Provide the [X, Y] coordinate of the cell's center where the given text is located.  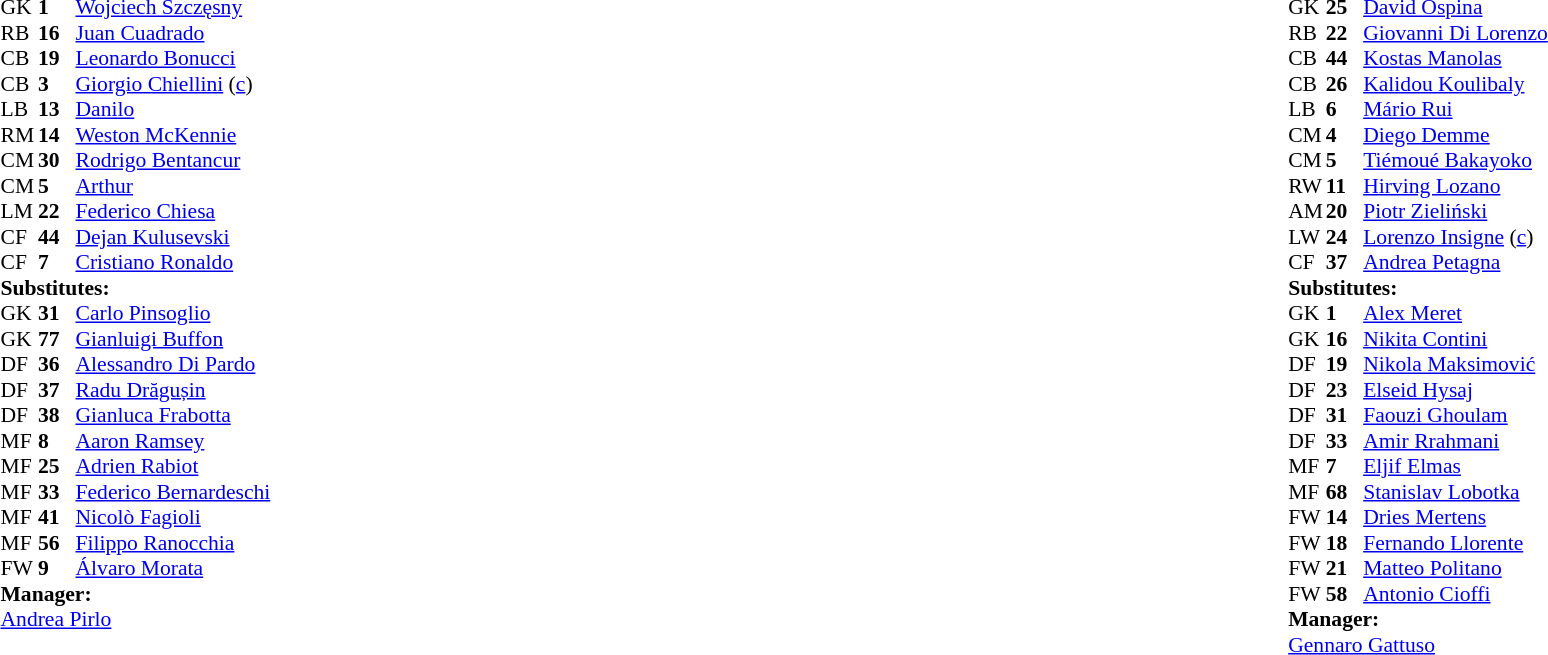
56 [57, 543]
RM [19, 135]
30 [57, 161]
23 [1345, 390]
36 [57, 365]
Andrea Petagna [1456, 263]
Giorgio Chiellini (c) [174, 84]
77 [57, 339]
Mário Rui [1456, 109]
Andrea Pirlo [135, 619]
Federico Chiesa [174, 211]
18 [1345, 543]
Arthur [174, 186]
Dries Mertens [1456, 517]
Aaron Ramsey [174, 441]
68 [1345, 492]
Piotr Zieliński [1456, 211]
Amir Rrahmani [1456, 441]
Antonio Cioffi [1456, 594]
Matteo Politano [1456, 569]
Diego Demme [1456, 135]
25 [57, 467]
AM [1307, 211]
Juan Cuadrado [174, 33]
Tiémoué Bakayoko [1456, 161]
Stanislav Lobotka [1456, 492]
Fernando Llorente [1456, 543]
Weston McKennie [174, 135]
Rodrigo Bentancur [174, 161]
Filippo Ranocchia [174, 543]
Alex Meret [1456, 313]
LW [1307, 237]
Kalidou Koulibaly [1456, 84]
Nicolò Fagioli [174, 517]
38 [57, 415]
RW [1307, 186]
21 [1345, 569]
26 [1345, 84]
Cristiano Ronaldo [174, 263]
Adrien Rabiot [174, 467]
24 [1345, 237]
20 [1345, 211]
Nikola Maksimović [1456, 365]
LM [19, 211]
Giovanni Di Lorenzo [1456, 33]
Elseid Hysaj [1456, 390]
6 [1345, 109]
Lorenzo Insigne (c) [1456, 237]
3 [57, 84]
58 [1345, 594]
Nikita Contini [1456, 339]
Danilo [174, 109]
Hirving Lozano [1456, 186]
1 [1345, 313]
4 [1345, 135]
Eljif Elmas [1456, 467]
Kostas Manolas [1456, 59]
8 [57, 441]
9 [57, 569]
Dejan Kulusevski [174, 237]
41 [57, 517]
13 [57, 109]
Faouzi Ghoulam [1456, 415]
Radu Drăgușin [174, 390]
Carlo Pinsoglio [174, 313]
Gianluca Frabotta [174, 415]
Leonardo Bonucci [174, 59]
Alessandro Di Pardo [174, 365]
11 [1345, 186]
Álvaro Morata [174, 569]
Gianluigi Buffon [174, 339]
Federico Bernardeschi [174, 492]
